Provide the [X, Y] coordinate of the cell's center where the given text is located.  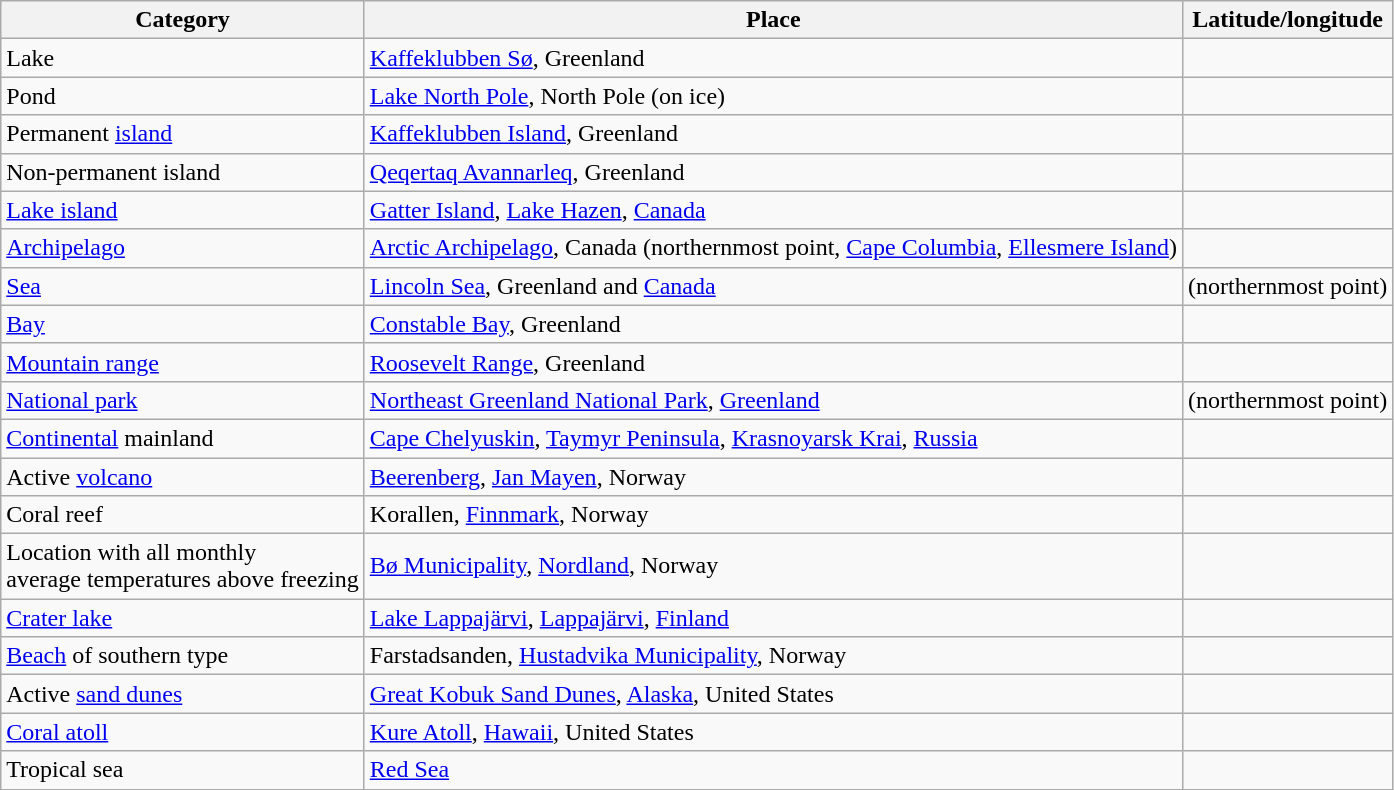
Coral atoll [183, 732]
Lake North Pole, North Pole (on ice) [773, 96]
Location with all monthlyaverage temperatures above freezing [183, 566]
Lake Lappajärvi, Lappajärvi, Finland [773, 618]
Permanent island [183, 134]
Beerenberg, Jan Mayen, Norway [773, 477]
Qeqertaq Avannarleq, Greenland [773, 172]
Active volcano [183, 477]
Bay [183, 324]
Farstadsanden, Hustadvika Municipality, Norway [773, 656]
Kaffeklubben Island, Greenland [773, 134]
Kure Atoll, Hawaii, United States [773, 732]
Gatter Island, Lake Hazen, Canada [773, 210]
Place [773, 20]
Crater lake [183, 618]
Lake [183, 58]
Korallen, Finnmark, Norway [773, 515]
Tropical sea [183, 770]
Northeast Greenland National Park, Greenland [773, 400]
Constable Bay, Greenland [773, 324]
Cape Chelyuskin, Taymyr Peninsula, Krasnoyarsk Krai, Russia [773, 438]
Archipelago [183, 248]
Lincoln Sea, Greenland and Canada [773, 286]
Continental mainland [183, 438]
Non-permanent island [183, 172]
Coral reef [183, 515]
Latitude/longitude [1287, 20]
National park [183, 400]
Beach of southern type [183, 656]
Pond [183, 96]
Active sand dunes [183, 694]
Red Sea [773, 770]
Mountain range [183, 362]
Kaffeklubben Sø, Greenland [773, 58]
Great Kobuk Sand Dunes, Alaska, United States [773, 694]
Roosevelt Range, Greenland [773, 362]
Lake island [183, 210]
Bø Municipality, Nordland, Norway [773, 566]
Sea [183, 286]
Category [183, 20]
Arctic Archipelago, Canada (northernmost point, Cape Columbia, Ellesmere Island) [773, 248]
